Extract the [X, Y] coordinate from the center of the cell holding the provided text.  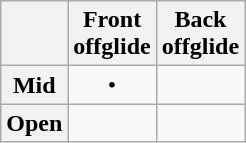
• [112, 85]
Mid [34, 85]
Backoffglide [200, 34]
Frontoffglide [112, 34]
Open [34, 123]
